Return the (x, y) coordinate for the center point of the cell that contains the specified text.  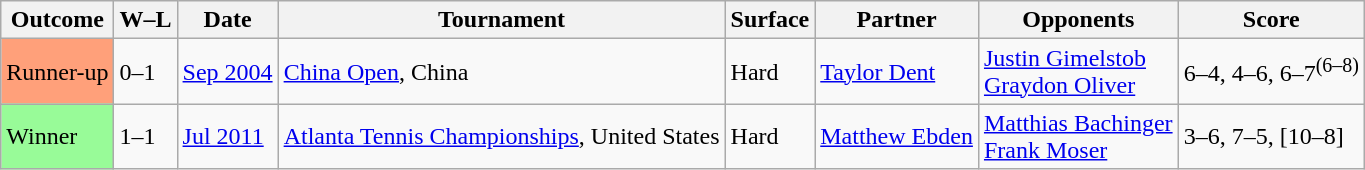
Date (228, 20)
Score (1271, 20)
Opponents (1078, 20)
Jul 2011 (228, 136)
Tournament (502, 20)
China Open, China (502, 72)
Taylor Dent (897, 72)
3–6, 7–5, [10–8] (1271, 136)
1–1 (146, 136)
Surface (770, 20)
Outcome (58, 20)
Matthias Bachinger Frank Moser (1078, 136)
Sep 2004 (228, 72)
Runner-up (58, 72)
6–4, 4–6, 6–7(6–8) (1271, 72)
W–L (146, 20)
Matthew Ebden (897, 136)
Winner (58, 136)
Atlanta Tennis Championships, United States (502, 136)
0–1 (146, 72)
Partner (897, 20)
Justin Gimelstob Graydon Oliver (1078, 72)
